Pinpoint the cell where the given text exists, returning its (x, y) midpoint coordinate. 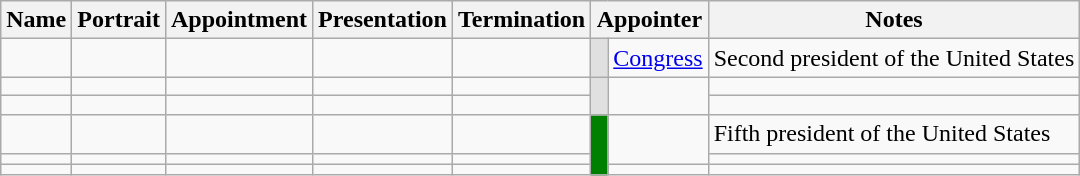
Portrait (119, 20)
Presentation (383, 20)
Name (36, 20)
Fifth president of the United States (894, 134)
Termination (522, 20)
Congress (658, 58)
Appointer (650, 20)
Second president of the United States (894, 58)
Appointment (238, 20)
Notes (894, 20)
